Provide the (X, Y) coordinate of the cell's center where the given text is located.  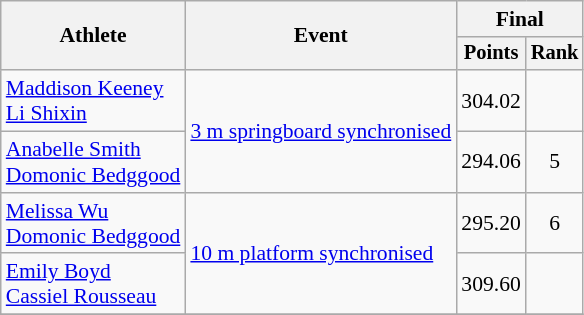
Maddison Keeney Li Shixin (94, 100)
5 (555, 162)
295.20 (490, 224)
Emily Boyd Cassiel Rousseau (94, 284)
Rank (555, 54)
Points (490, 54)
Melissa Wu Domonic Bedggood (94, 224)
6 (555, 224)
10 m platform synchronised (320, 254)
294.06 (490, 162)
Final (520, 19)
309.60 (490, 284)
3 m springboard synchronised (320, 131)
304.02 (490, 100)
Event (320, 36)
Athlete (94, 36)
Anabelle Smith Domonic Bedggood (94, 162)
